Search for the cell housing the specified text and yield its (X, Y) center coordinate. 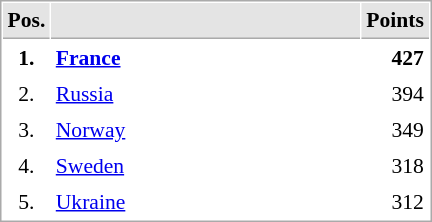
5. (26, 201)
2. (26, 93)
3. (26, 129)
394 (396, 93)
Sweden (206, 165)
4. (26, 165)
France (206, 57)
318 (396, 165)
Ukraine (206, 201)
427 (396, 57)
Points (396, 21)
Norway (206, 129)
1. (26, 57)
312 (396, 201)
Russia (206, 93)
349 (396, 129)
Pos. (26, 21)
